Locate the cell with the specified text and output its (X, Y) center coordinate. 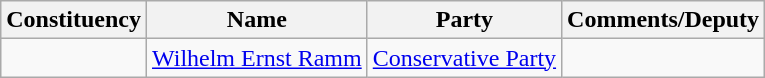
Wilhelm Ernst Ramm (256, 58)
Constituency (74, 20)
Name (256, 20)
Party (464, 20)
Comments/Deputy (664, 20)
Conservative Party (464, 58)
